Detect which cell encompasses the target text, then output its [x, y] center coordinate. 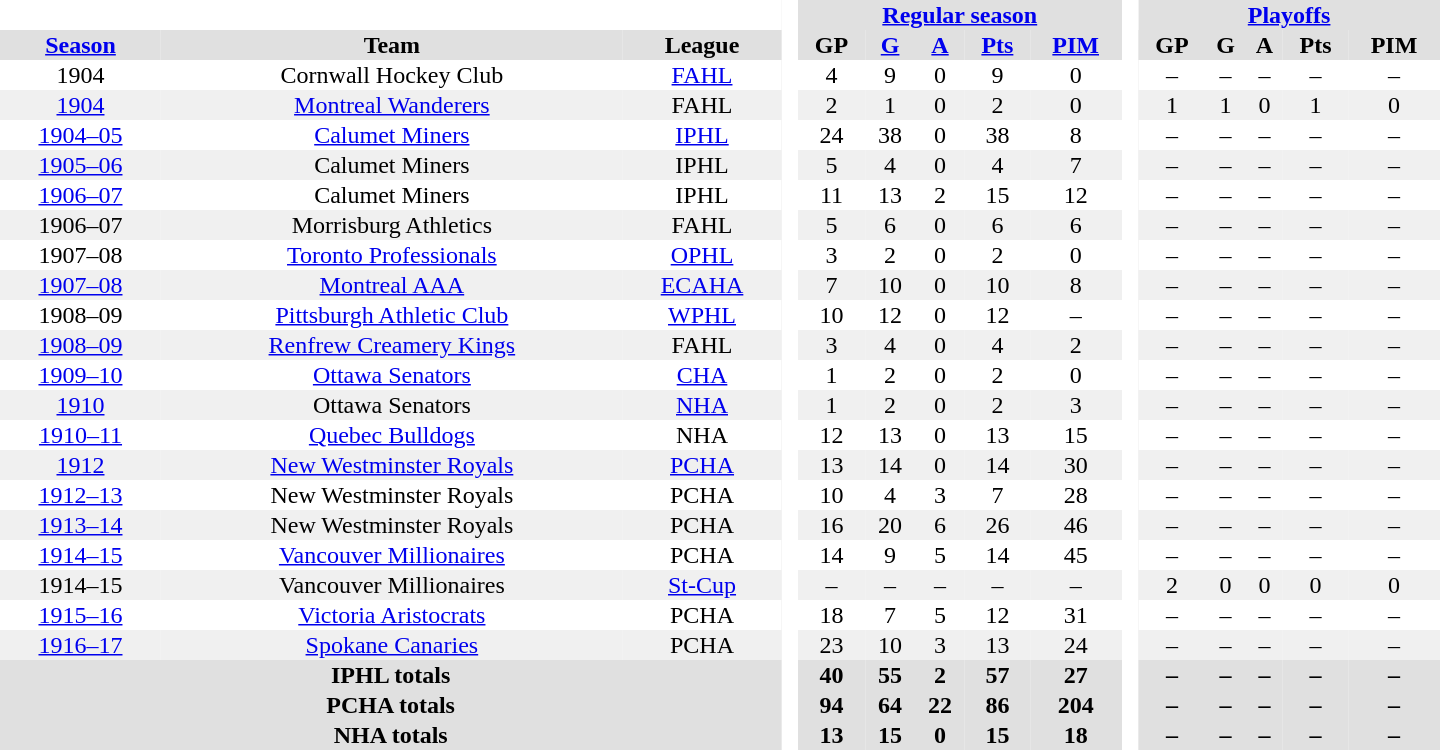
1912–13 [80, 495]
PCHA totals [390, 705]
Victoria Aristocrats [392, 615]
20 [890, 525]
1909–10 [80, 375]
Toronto Professionals [392, 255]
Montreal AAA [392, 285]
NHA totals [390, 735]
26 [998, 525]
57 [998, 675]
CHA [702, 375]
Regular season [960, 15]
204 [1076, 705]
1910 [80, 405]
30 [1076, 465]
Pittsburgh Athletic Club [392, 315]
Montreal Wanderers [392, 105]
Morrisburg Athletics [392, 225]
11 [832, 195]
16 [832, 525]
Quebec Bulldogs [392, 435]
St-Cup [702, 585]
Playoffs [1289, 15]
League [702, 45]
28 [1076, 495]
64 [890, 705]
45 [1076, 555]
46 [1076, 525]
1905–06 [80, 165]
1910–11 [80, 435]
86 [998, 705]
22 [940, 705]
1915–16 [80, 615]
WPHL [702, 315]
31 [1076, 615]
1904–05 [80, 135]
ECAHA [702, 285]
40 [832, 675]
55 [890, 675]
Team [392, 45]
27 [1076, 675]
Season [80, 45]
Renfrew Creamery Kings [392, 345]
IPHL totals [390, 675]
Cornwall Hockey Club [392, 75]
Spokane Canaries [392, 645]
23 [832, 645]
OPHL [702, 255]
1912 [80, 465]
1916–17 [80, 645]
94 [832, 705]
1913–14 [80, 525]
